Scan for the cell matching the given text and deliver its (X, Y) coordinate at center. 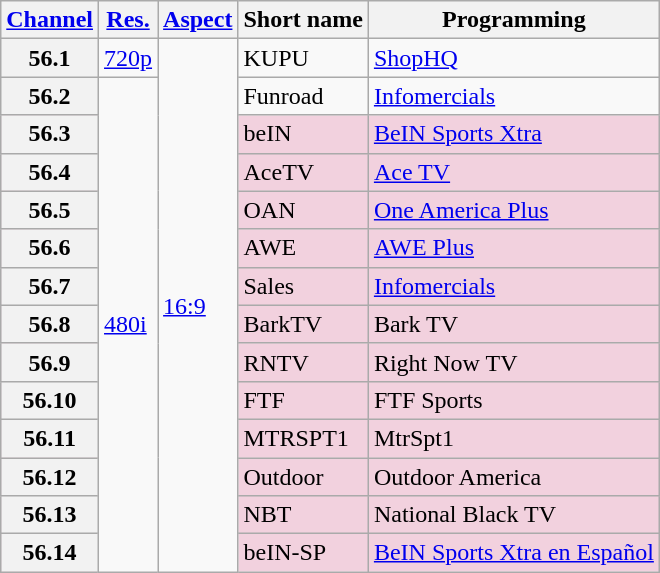
AceTV (303, 172)
Programming (514, 20)
480i (128, 324)
ShopHQ (514, 58)
56.14 (50, 553)
National Black TV (514, 515)
56.13 (50, 515)
RNTV (303, 362)
MTRSPT1 (303, 438)
Res. (128, 20)
56.6 (50, 248)
56.3 (50, 134)
AWE Plus (514, 248)
Ace TV (514, 172)
MtrSpt1 (514, 438)
OAN (303, 210)
56.1 (50, 58)
Aspect (198, 20)
Outdoor (303, 477)
Right Now TV (514, 362)
720p (128, 58)
beIN-SP (303, 553)
FTF (303, 400)
Sales (303, 286)
Short name (303, 20)
KUPU (303, 58)
56.4 (50, 172)
Bark TV (514, 324)
56.9 (50, 362)
Channel (50, 20)
NBT (303, 515)
Outdoor America (514, 477)
AWE (303, 248)
56.10 (50, 400)
56.5 (50, 210)
56.11 (50, 438)
56.8 (50, 324)
BeIN Sports Xtra en Español (514, 553)
16:9 (198, 306)
BarkTV (303, 324)
beIN (303, 134)
56.2 (50, 96)
56.12 (50, 477)
56.7 (50, 286)
BeIN Sports Xtra (514, 134)
FTF Sports (514, 400)
Funroad (303, 96)
One America Plus (514, 210)
